Identify which cell holds the provided text, then report its [X, Y] central coordinate. 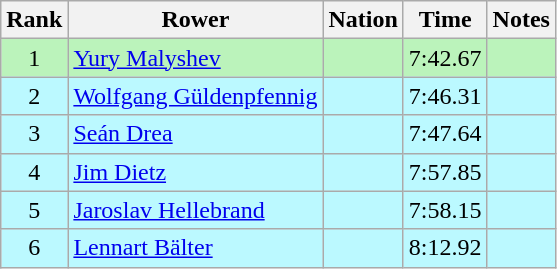
4 [34, 172]
8:12.92 [445, 248]
7:57.85 [445, 172]
7:58.15 [445, 210]
Rank [34, 20]
7:47.64 [445, 134]
Jaroslav Hellebrand [196, 210]
5 [34, 210]
Notes [521, 20]
Wolfgang Güldenpfennig [196, 96]
Seán Drea [196, 134]
6 [34, 248]
Yury Malyshev [196, 58]
Time [445, 20]
7:42.67 [445, 58]
7:46.31 [445, 96]
1 [34, 58]
Nation [363, 20]
Rower [196, 20]
Lennart Bälter [196, 248]
3 [34, 134]
2 [34, 96]
Jim Dietz [196, 172]
